For the text-containing cell, return its midpoint in [x, y] coordinate format. 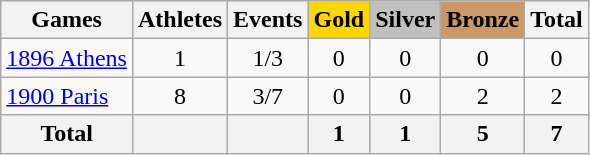
Events [268, 20]
Gold [339, 20]
Games [67, 20]
5 [483, 134]
Silver [406, 20]
Bronze [483, 20]
8 [180, 96]
Athletes [180, 20]
1900 Paris [67, 96]
7 [557, 134]
3/7 [268, 96]
1896 Athens [67, 58]
1/3 [268, 58]
